Provide the (X, Y) coordinate of the cell's center where the given text is located.  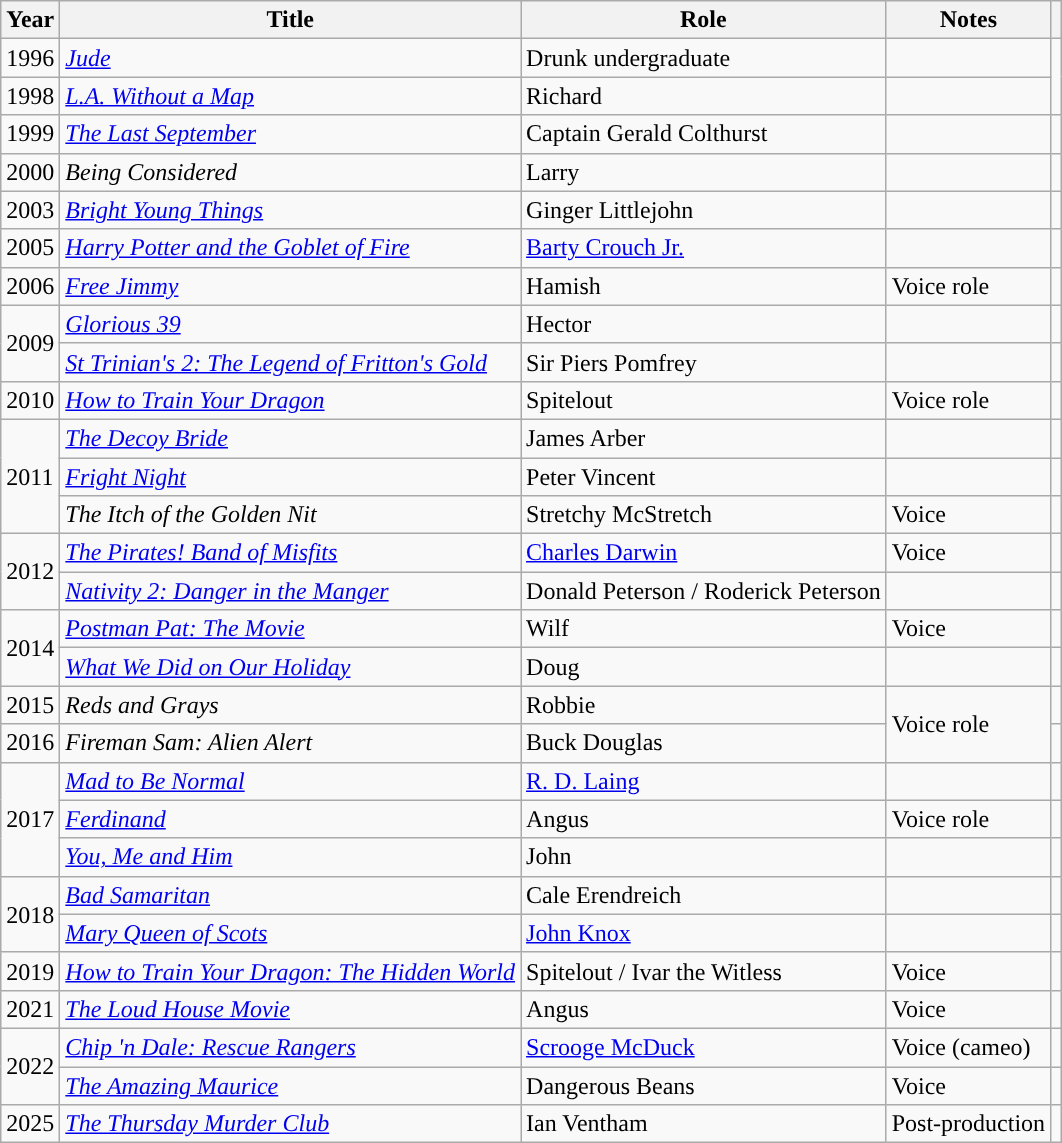
Fright Night (290, 477)
Ferdinand (290, 819)
Buck Douglas (704, 743)
Spitelout (704, 400)
The Thursday Murder Club (290, 1124)
Voice (cameo) (968, 1047)
Notes (968, 20)
1998 (30, 96)
Spitelout / Ivar the Witless (704, 971)
Being Considered (290, 172)
2006 (30, 286)
Bad Samaritan (290, 895)
John Knox (704, 933)
Free Jimmy (290, 286)
Robbie (704, 705)
You, Me and Him (290, 857)
2018 (30, 914)
Chip 'n Dale: Rescue Rangers (290, 1047)
Barty Crouch Jr. (704, 248)
2016 (30, 743)
Year (30, 20)
Peter Vincent (704, 477)
1999 (30, 134)
Role (704, 20)
Richard (704, 96)
Hamish (704, 286)
Nativity 2: Danger in the Manger (290, 591)
1996 (30, 58)
Scrooge McDuck (704, 1047)
The Last September (290, 134)
Drunk undergraduate (704, 58)
Hector (704, 324)
John (704, 857)
Doug (704, 667)
2014 (30, 648)
2017 (30, 819)
Harry Potter and the Goblet of Fire (290, 248)
Ian Ventham (704, 1124)
2005 (30, 248)
2012 (30, 572)
The Pirates! Band of Misfits (290, 553)
Wilf (704, 629)
The Amazing Maurice (290, 1085)
2021 (30, 1009)
2010 (30, 400)
How to Train Your Dragon (290, 400)
How to Train Your Dragon: The Hidden World (290, 971)
2000 (30, 172)
Captain Gerald Colthurst (704, 134)
Dangerous Beans (704, 1085)
Post-production (968, 1124)
2025 (30, 1124)
Jude (290, 58)
Reds and Grays (290, 705)
2019 (30, 971)
Larry (704, 172)
Ginger Littlejohn (704, 210)
St Trinian's 2: The Legend of Fritton's Gold (290, 362)
The Itch of the Golden Nit (290, 515)
R. D. Laing (704, 781)
James Arber (704, 438)
Bright Young Things (290, 210)
2015 (30, 705)
Stretchy McStretch (704, 515)
Cale Erendreich (704, 895)
Sir Piers Pomfrey (704, 362)
2009 (30, 343)
The Loud House Movie (290, 1009)
2003 (30, 210)
What We Did on Our Holiday (290, 667)
L.A. Without a Map (290, 96)
2022 (30, 1066)
Charles Darwin (704, 553)
Donald Peterson / Roderick Peterson (704, 591)
Mad to Be Normal (290, 781)
Mary Queen of Scots (290, 933)
Glorious 39 (290, 324)
The Decoy Bride (290, 438)
Title (290, 20)
Fireman Sam: Alien Alert (290, 743)
Postman Pat: The Movie (290, 629)
2011 (30, 476)
